Identify which cell holds the provided text, then report its (x, y) central coordinate. 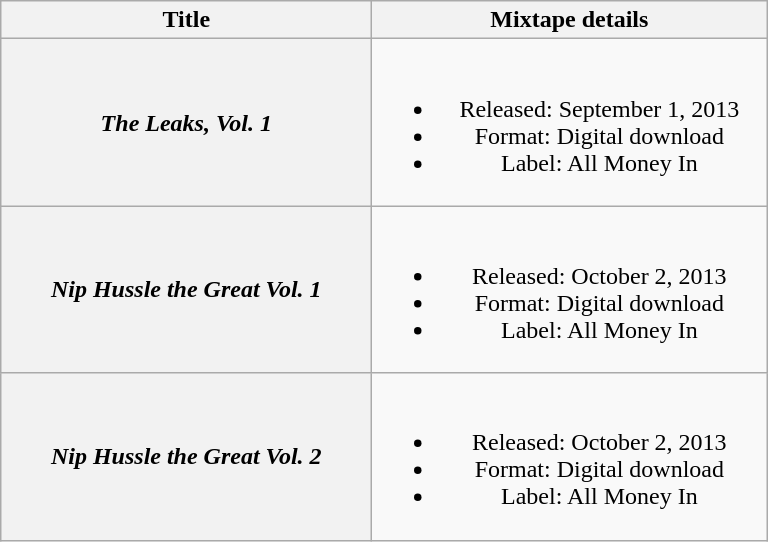
Title (186, 20)
Mixtape details (570, 20)
Nip Hussle the Great Vol. 1 (186, 290)
The Leaks, Vol. 1 (186, 122)
Released: September 1, 2013Format: Digital downloadLabel: All Money In (570, 122)
Nip Hussle the Great Vol. 2 (186, 456)
